Extract the [X, Y] coordinate from the center of the cell holding the provided text.  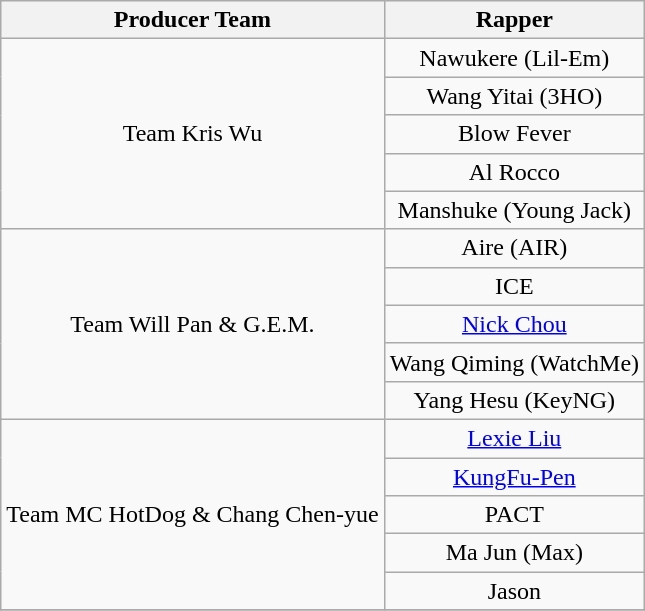
Wang Yitai (3HO) [514, 96]
Team Will Pan & G.E.M. [192, 324]
Wang Qiming (WatchMe) [514, 362]
Nawukere (Lil-Em) [514, 58]
Aire (AIR) [514, 248]
KungFu-Pen [514, 477]
Jason [514, 591]
Al Rocco [514, 172]
Nick Chou [514, 324]
Manshuke (Young Jack) [514, 210]
Producer Team [192, 20]
Team MC HotDog & Chang Chen-yue [192, 514]
Blow Fever [514, 134]
ICE [514, 286]
PACT [514, 515]
Team Kris Wu [192, 134]
Lexie Liu [514, 438]
Yang Hesu (KeyNG) [514, 400]
Rapper [514, 20]
Ma Jun (Max) [514, 553]
